Search for the cell housing the specified text and yield its [x, y] center coordinate. 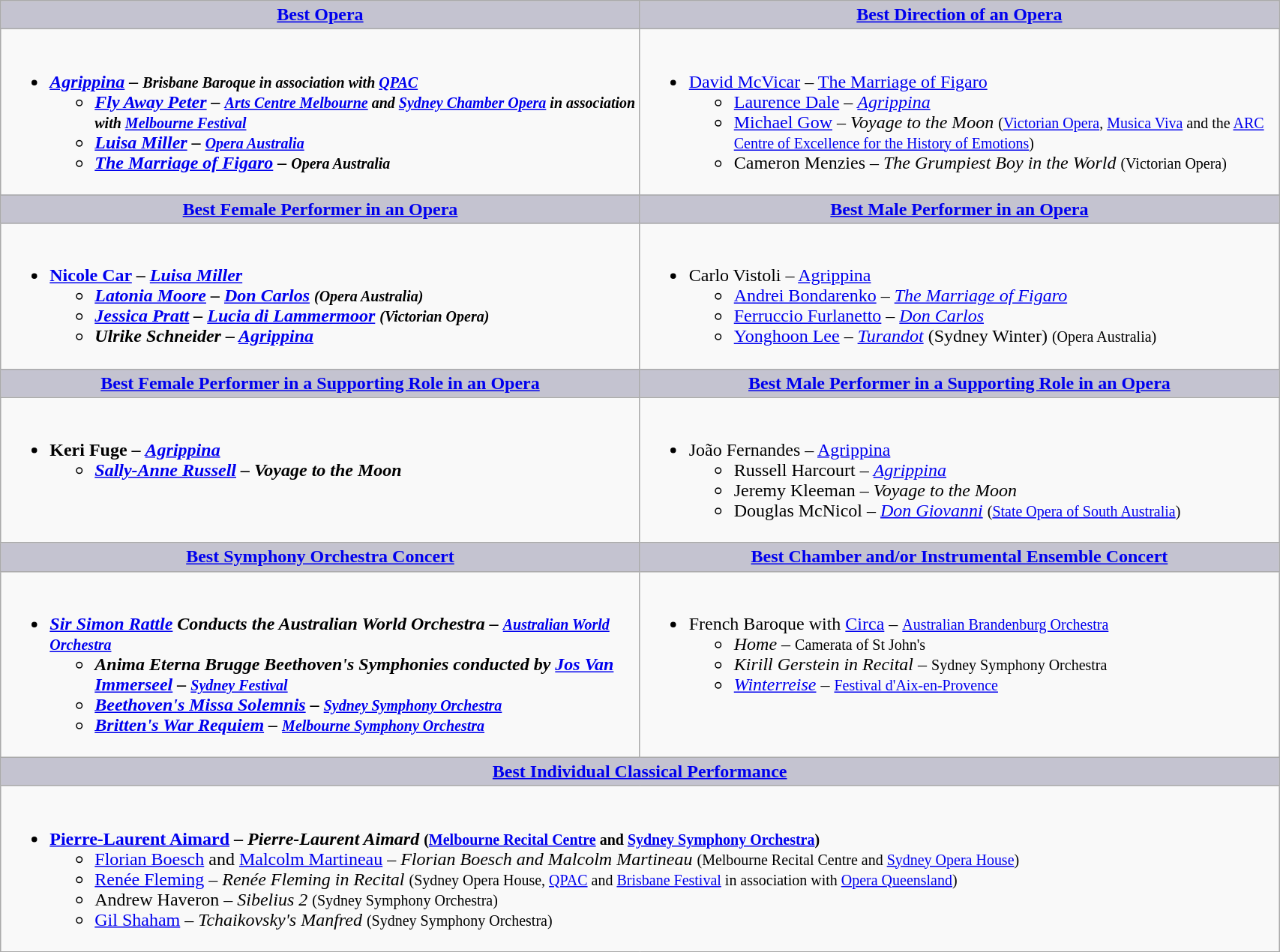
Keri Fuge – AgrippinaSally-Anne Russell – Voyage to the Moon [320, 470]
Best Female Performer in an Opera [320, 209]
Best Opera [320, 15]
Best Chamber and/or Instrumental Ensemble Concert [959, 557]
Best Individual Classical Performance [640, 771]
Best Male Performer in a Supporting Role in an Opera [959, 383]
Best Direction of an Opera [959, 15]
Best Male Performer in an Opera [959, 209]
Best Female Performer in a Supporting Role in an Opera [320, 383]
Best Symphony Orchestra Concert [320, 557]
